Determine the (x, y) coordinate at the center of the cell enclosing the given text.  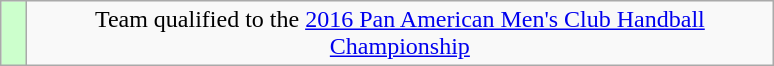
Team qualified to the 2016 Pan American Men's Club Handball Championship (400, 34)
